Pinpoint the cell where the given text exists, returning its (x, y) midpoint coordinate. 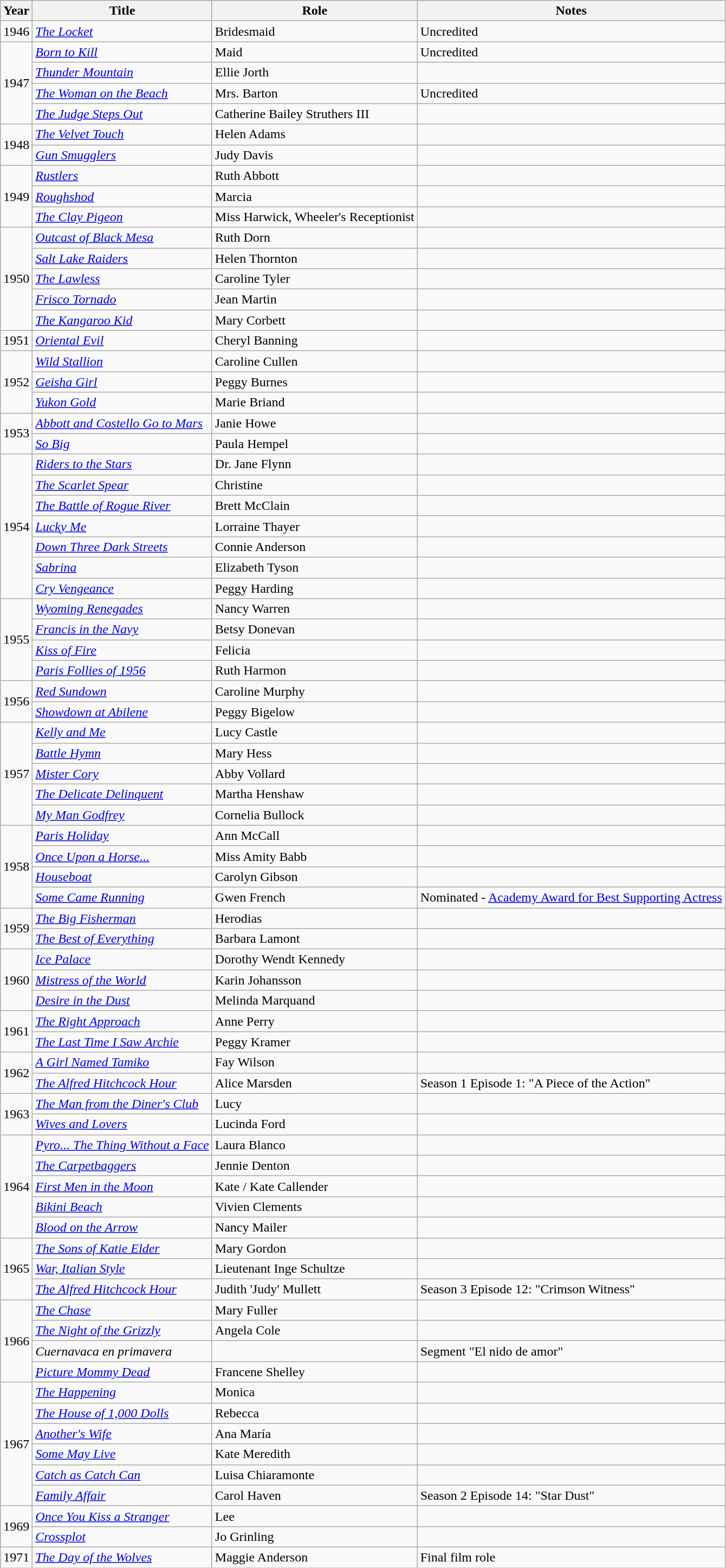
Mary Corbett (314, 320)
Betsy Donevan (314, 630)
Janie Howe (314, 423)
Yukon Gold (122, 403)
Mary Fuller (314, 1310)
Wild Stallion (122, 361)
Outcast of Black Mesa (122, 237)
Martha Henshaw (314, 794)
Thunder Mountain (122, 73)
Rebecca (314, 1413)
1967 (16, 1444)
The Man from the Diner's Club (122, 1104)
Judith 'Judy' Mullett (314, 1290)
Year (16, 11)
My Man Godfrey (122, 815)
Lieutenant Inge Schultze (314, 1269)
Once Upon a Horse... (122, 856)
Barbara Lamont (314, 939)
Some May Live (122, 1454)
Role (314, 11)
Wyoming Renegades (122, 609)
Ruth Abbott (314, 176)
Connie Anderson (314, 547)
Gwen French (314, 897)
Mister Cory (122, 774)
The Judge Steps Out (122, 114)
Francene Shelley (314, 1372)
The Scarlet Spear (122, 485)
1956 (16, 702)
Ruth Dorn (314, 237)
The House of 1,000 Dolls (122, 1413)
The Kangaroo Kid (122, 320)
1958 (16, 866)
Paula Hempel (314, 444)
Title (122, 11)
Miss Harwick, Wheeler's Receptionist (314, 217)
1963 (16, 1114)
Crossplot (122, 1537)
Bikini Beach (122, 1207)
The Sons of Katie Elder (122, 1248)
Dr. Jane Flynn (314, 464)
Catherine Bailey Struthers III (314, 114)
Jennie Denton (314, 1165)
1959 (16, 929)
The Last Time I Saw Archie (122, 1042)
Francis in the Navy (122, 630)
The Chase (122, 1310)
Geisha Girl (122, 382)
Peggy Bigelow (314, 712)
Cornelia Bullock (314, 815)
Kate Meredith (314, 1454)
The Woman on the Beach (122, 93)
Another's Wife (122, 1434)
Down Three Dark Streets (122, 547)
The Happening (122, 1392)
Herodias (314, 918)
Kelly and Me (122, 733)
Abby Vollard (314, 774)
Caroline Tyler (314, 279)
Nancy Mailer (314, 1227)
1952 (16, 382)
1961 (16, 1032)
Judy Davis (314, 155)
The Battle of Rogue River (122, 506)
Wives and Lovers (122, 1124)
The Velvet Touch (122, 134)
Pyro... The Thing Without a Face (122, 1145)
Ellie Jorth (314, 73)
Final film role (571, 1557)
Caroline Cullen (314, 361)
Helen Adams (314, 134)
Bridesmaid (314, 31)
Dorothy Wendt Kennedy (314, 960)
Ice Palace (122, 960)
Karin Johansson (314, 980)
1957 (16, 774)
Miss Amity Babb (314, 856)
Some Came Running (122, 897)
Lucy (314, 1104)
Roughshod (122, 196)
The Delicate Delinquent (122, 794)
1962 (16, 1073)
Mary Hess (314, 753)
Peggy Kramer (314, 1042)
Red Sundown (122, 691)
Blood on the Arrow (122, 1227)
Anne Perry (314, 1021)
Cheryl Banning (314, 341)
Mistress of the World (122, 980)
Mary Gordon (314, 1248)
Battle Hymn (122, 753)
Jean Martin (314, 300)
Paris Holiday (122, 835)
Nancy Warren (314, 609)
Season 1 Episode 1: "A Piece of the Action" (571, 1083)
1965 (16, 1268)
Picture Mommy Dead (122, 1372)
Alice Marsden (314, 1083)
Abbott and Costello Go to Mars (122, 423)
1954 (16, 526)
The Carpetbaggers (122, 1165)
The Right Approach (122, 1021)
Vivien Clements (314, 1207)
Caroline Murphy (314, 691)
Angela Cole (314, 1331)
Sabrina (122, 567)
Oriental Evil (122, 341)
Maid (314, 52)
1960 (16, 980)
Laura Blanco (314, 1145)
Felicia (314, 650)
1955 (16, 640)
Luisa Chiaramonte (314, 1475)
Monica (314, 1392)
Peggy Burnes (314, 382)
First Men in the Moon (122, 1186)
Rustlers (122, 176)
Cry Vengeance (122, 588)
Melinda Marquand (314, 1001)
Cuernavaca en primavera (122, 1351)
Helen Thornton (314, 258)
1971 (16, 1557)
1964 (16, 1186)
1950 (16, 278)
Marcia (314, 196)
Elizabeth Tyson (314, 567)
Family Affair (122, 1495)
Once You Kiss a Stranger (122, 1516)
Houseboat (122, 877)
1948 (16, 145)
Kiss of Fire (122, 650)
The Night of the Grizzly (122, 1331)
Carolyn Gibson (314, 877)
War, Italian Style (122, 1269)
Peggy Harding (314, 588)
Season 3 Episode 12: "Crimson Witness" (571, 1290)
1949 (16, 196)
The Clay Pigeon (122, 217)
1951 (16, 341)
Salt Lake Raiders (122, 258)
Paris Follies of 1956 (122, 671)
Jo Grinling (314, 1537)
1966 (16, 1341)
A Girl Named Tamiko (122, 1062)
The Locket (122, 31)
Lorraine Thayer (314, 526)
The Day of the Wolves (122, 1557)
So Big (122, 444)
Kate / Kate Callender (314, 1186)
Ann McCall (314, 835)
Mrs. Barton (314, 93)
1953 (16, 433)
Carol Haven (314, 1495)
Brett McClain (314, 506)
1969 (16, 1526)
Gun Smugglers (122, 155)
Showdown at Abilene (122, 712)
Season 2 Episode 14: "Star Dust" (571, 1495)
The Big Fisherman (122, 918)
Christine (314, 485)
Nominated - Academy Award for Best Supporting Actress (571, 897)
Lucky Me (122, 526)
Lee (314, 1516)
Fay Wilson (314, 1062)
Frisco Tornado (122, 300)
Notes (571, 11)
Lucy Castle (314, 733)
Segment "El nido de amor" (571, 1351)
Riders to the Stars (122, 464)
Maggie Anderson (314, 1557)
Ruth Harmon (314, 671)
Marie Briand (314, 403)
The Best of Everything (122, 939)
Born to Kill (122, 52)
Ana María (314, 1434)
Desire in the Dust (122, 1001)
Catch as Catch Can (122, 1475)
1947 (16, 83)
1946 (16, 31)
The Lawless (122, 279)
Lucinda Ford (314, 1124)
